Determine the (X, Y) coordinate at the center of the cell enclosing the given text.  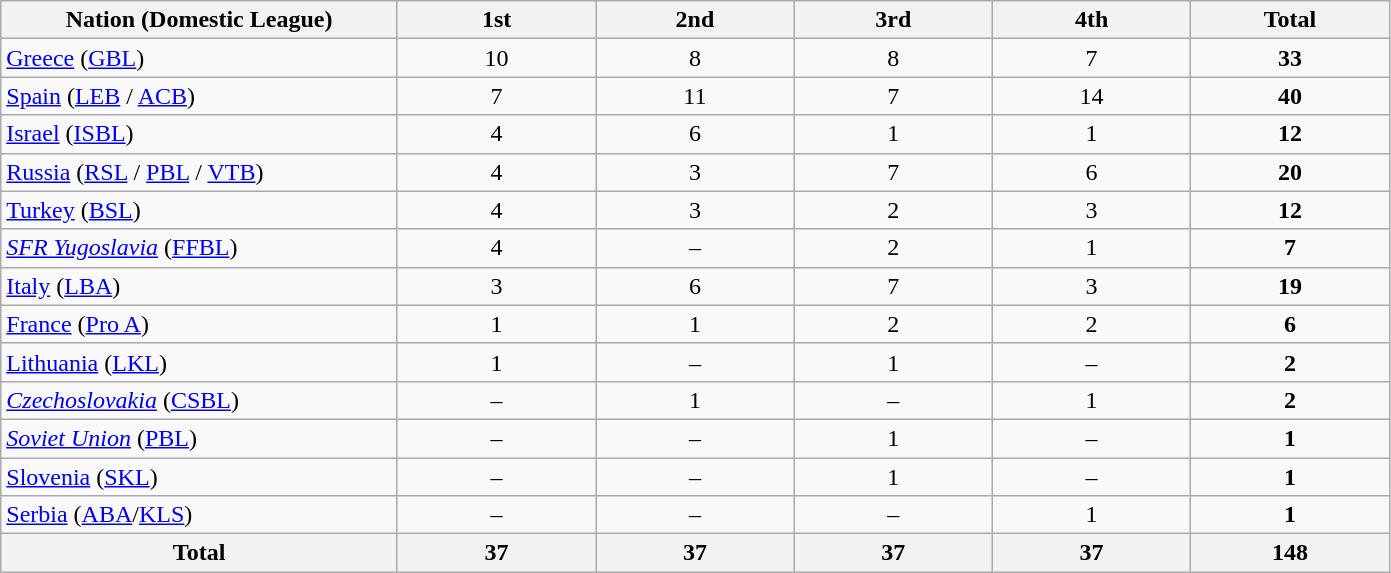
France (Pro A) (200, 324)
Lithuania (LKL) (200, 362)
14 (1091, 96)
3rd (893, 20)
20 (1290, 172)
Greece (GBL) (200, 58)
11 (695, 96)
Czechoslovakia (CSBL) (200, 400)
SFR Yugoslavia (FFBL) (200, 248)
Slovenia (SKL) (200, 477)
Nation (Domestic League) (200, 20)
Serbia (ABA/KLS) (200, 515)
Russia (RSL / PBL / VTB) (200, 172)
Spain (LEB / ACB) (200, 96)
33 (1290, 58)
Israel (ISBL) (200, 134)
4th (1091, 20)
10 (496, 58)
19 (1290, 286)
148 (1290, 553)
Turkey (BSL) (200, 210)
40 (1290, 96)
1st (496, 20)
Soviet Union (PBL) (200, 438)
Italy (LBA) (200, 286)
2nd (695, 20)
